Pinpoint the cell where the given text exists, returning its (x, y) midpoint coordinate. 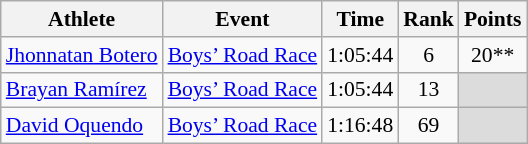
Points (493, 19)
Jhonnatan Botero (82, 55)
Rank (428, 19)
1:16:48 (360, 126)
David Oquendo (82, 126)
Athlete (82, 19)
Event (243, 19)
13 (428, 90)
20** (493, 55)
Brayan Ramírez (82, 90)
Time (360, 19)
69 (428, 126)
6 (428, 55)
